Search for the cell housing the specified text and yield its [X, Y] center coordinate. 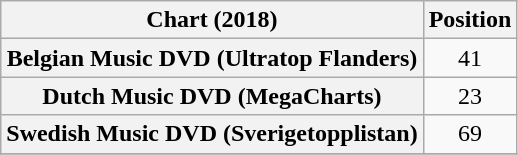
41 [470, 58]
Belgian Music DVD (Ultratop Flanders) [212, 58]
Chart (2018) [212, 20]
23 [470, 96]
69 [470, 134]
Dutch Music DVD (MegaCharts) [212, 96]
Swedish Music DVD (Sverigetopplistan) [212, 134]
Position [470, 20]
